From the cell containing the given text, extract its center point as (x, y) coordinate. 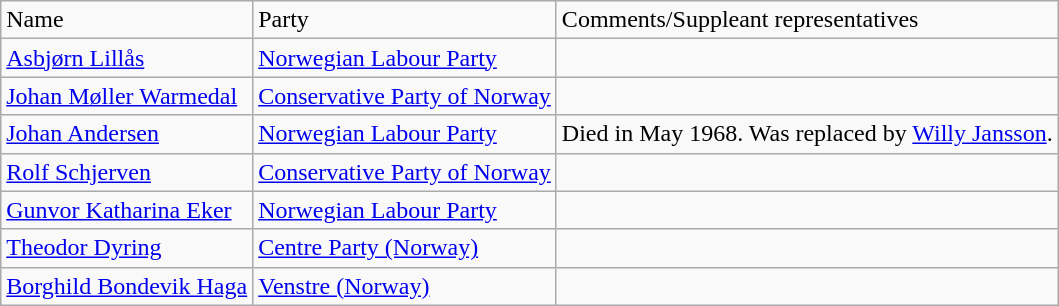
Venstre (Norway) (405, 286)
Gunvor Katharina Eker (127, 210)
Asbjørn Lillås (127, 58)
Died in May 1968. Was replaced by Willy Jansson. (807, 134)
Party (405, 20)
Theodor Dyring (127, 248)
Name (127, 20)
Johan Andersen (127, 134)
Centre Party (Norway) (405, 248)
Rolf Schjerven (127, 172)
Johan Møller Warmedal (127, 96)
Borghild Bondevik Haga (127, 286)
Comments/Suppleant representatives (807, 20)
